Scan for the cell matching the given text and deliver its (x, y) coordinate at center. 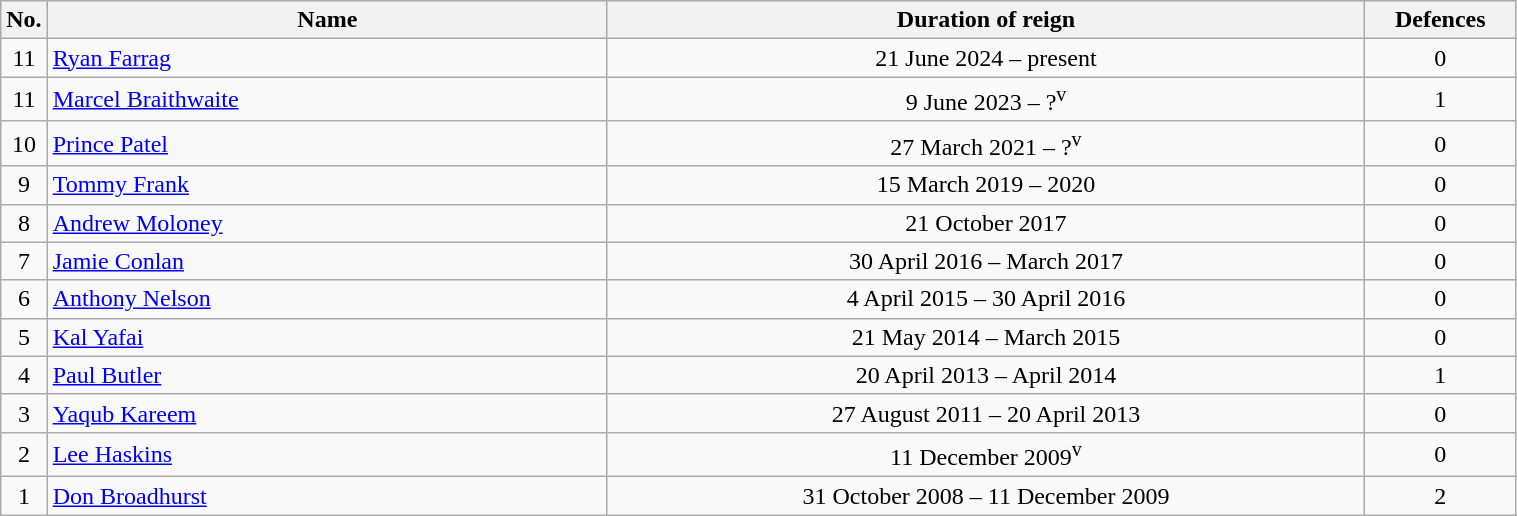
31 October 2008 – 11 December 2009 (986, 496)
Don Broadhurst (327, 496)
21 May 2014 – March 2015 (986, 337)
15 March 2019 – 2020 (986, 185)
Lee Haskins (327, 454)
21 June 2024 – present (986, 58)
Kal Yafai (327, 337)
10 (24, 144)
Yaqub Kareem (327, 413)
7 (24, 261)
Name (327, 20)
21 October 2017 (986, 223)
5 (24, 337)
Ryan Farrag (327, 58)
No. (24, 20)
3 (24, 413)
Marcel Braithwaite (327, 100)
9 (24, 185)
27 August 2011 – 20 April 2013 (986, 413)
4 April 2015 – 30 April 2016 (986, 299)
6 (24, 299)
4 (24, 375)
8 (24, 223)
9 June 2023 – ?v (986, 100)
11 December 2009v (986, 454)
30 April 2016 – March 2017 (986, 261)
Andrew Moloney (327, 223)
Anthony Nelson (327, 299)
Prince Patel (327, 144)
20 April 2013 – April 2014 (986, 375)
Jamie Conlan (327, 261)
Defences (1441, 20)
27 March 2021 – ?v (986, 144)
Paul Butler (327, 375)
Duration of reign (986, 20)
Tommy Frank (327, 185)
